From the cell containing the given text, extract its center point as (X, Y) coordinate. 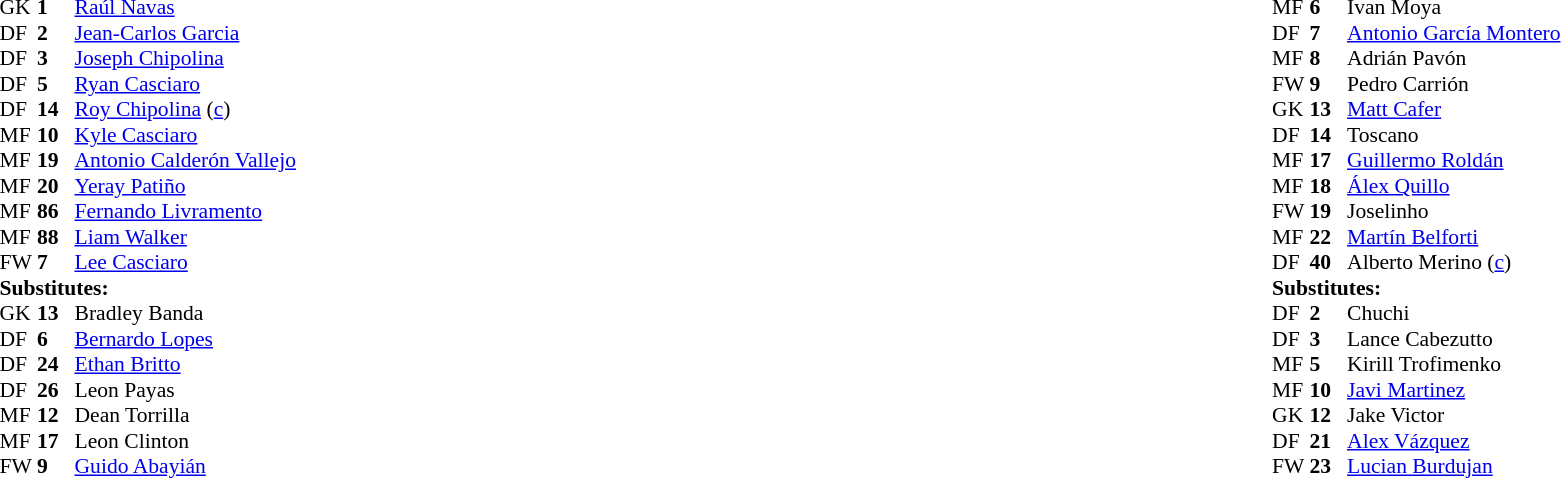
Jean-Carlos Garcia (184, 33)
Alex Vázquez (1454, 441)
Chuchi (1454, 313)
40 (1329, 263)
Dean Torrilla (184, 415)
Leon Payas (184, 390)
Bernardo Lopes (184, 339)
Antonio Calderón Vallejo (184, 161)
Pedro Carrión (1454, 84)
Ryan Casciaro (184, 84)
Lance Cabezutto (1454, 339)
20 (56, 186)
Adrián Pavón (1454, 59)
Liam Walker (184, 237)
86 (56, 211)
18 (1329, 186)
Ethan Britto (184, 365)
Javi Martinez (1454, 390)
Joselinho (1454, 211)
Alberto Merino (c) (1454, 263)
Kirill Trofimenko (1454, 365)
Martín Belforti (1454, 237)
6 (56, 339)
88 (56, 237)
Álex Quillo (1454, 186)
Jake Victor (1454, 415)
Roy Chipolina (c) (184, 109)
Fernando Livramento (184, 211)
Matt Cafer (1454, 109)
26 (56, 390)
9 (1329, 84)
Kyle Casciaro (184, 135)
8 (1329, 59)
Guillermo Roldán (1454, 161)
21 (1329, 441)
Bradley Banda (184, 313)
Leon Clinton (184, 441)
Toscano (1454, 135)
Yeray Patiño (184, 186)
22 (1329, 237)
Lee Casciaro (184, 263)
Antonio García Montero (1454, 33)
24 (56, 365)
Joseph Chipolina (184, 59)
